Return [x, y] of the center of cell containing provided text 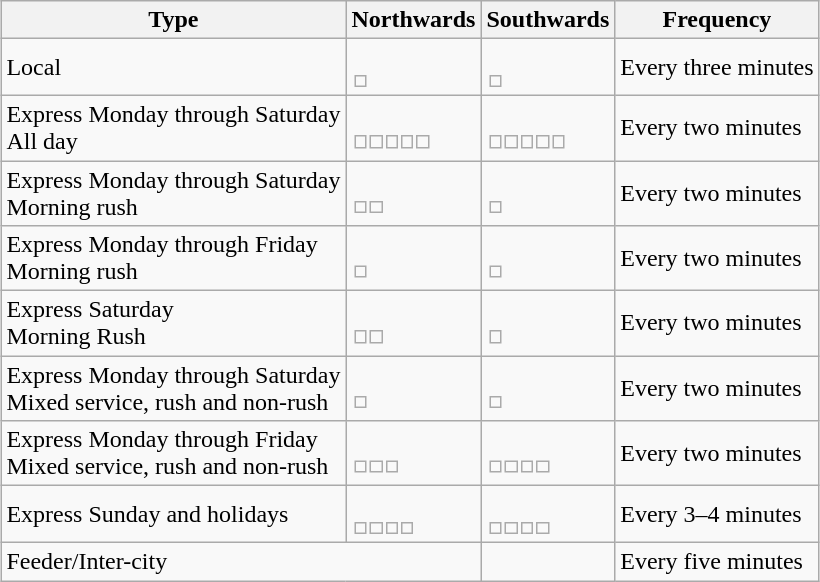
Southwards [548, 20]
Frequency [717, 20]
Northwards [414, 20]
Express Sunday and holidays [174, 514]
Type [174, 20]
Express Monday through SaturdayAll day [174, 128]
Feeder/Inter-city [241, 561]
Express SaturdayMorning Rush [174, 324]
Every three minutes [717, 68]
Every five minutes [717, 561]
Express Monday through SaturdayMixed service, rush and non-rush [174, 388]
Express Monday through SaturdayMorning rush [174, 192]
Every 3–4 minutes [717, 514]
Express Monday through FridayMorning rush [174, 258]
Express Monday through FridayMixed service, rush and non-rush [174, 454]
Local [174, 68]
